Find where the given text appears and provide that cell's center as (X, Y) coordinate. 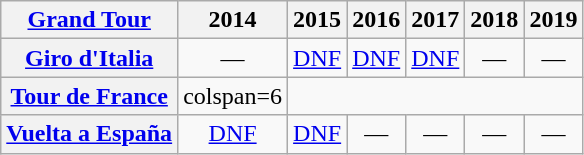
Giro d'Italia (90, 58)
2015 (318, 20)
2019 (554, 20)
2014 (233, 20)
2016 (376, 20)
Tour de France (90, 96)
Vuelta a España (90, 134)
2018 (494, 20)
Grand Tour (90, 20)
colspan=6 (233, 96)
2017 (436, 20)
